Search for the cell housing the specified text and yield its (X, Y) center coordinate. 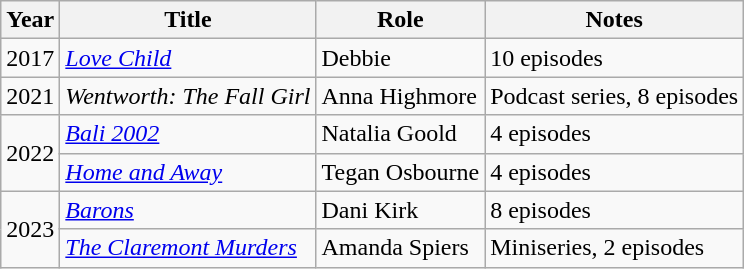
Role (400, 20)
2021 (30, 96)
Debbie (400, 58)
Tegan Osbourne (400, 172)
Dani Kirk (400, 210)
Barons (188, 210)
The Claremont Murders (188, 248)
2022 (30, 153)
Love Child (188, 58)
Title (188, 20)
Podcast series, 8 episodes (614, 96)
Miniseries, 2 episodes (614, 248)
Notes (614, 20)
10 episodes (614, 58)
2017 (30, 58)
Year (30, 20)
Bali 2002 (188, 134)
Anna Highmore (400, 96)
Home and Away (188, 172)
Wentworth: The Fall Girl (188, 96)
8 episodes (614, 210)
Natalia Goold (400, 134)
2023 (30, 229)
Amanda Spiers (400, 248)
